Capture the cell that displays the provided text and extract its (X, Y) central coordinate. 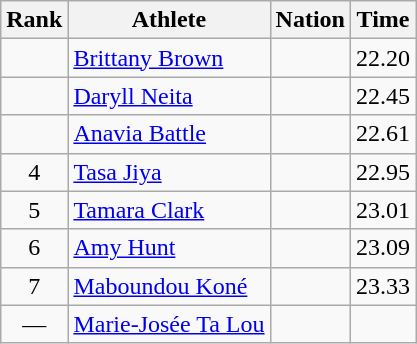
7 (34, 286)
— (34, 324)
Rank (34, 20)
23.09 (382, 248)
Time (382, 20)
Amy Hunt (169, 248)
Brittany Brown (169, 58)
23.01 (382, 210)
Athlete (169, 20)
Maboundou Koné (169, 286)
22.61 (382, 134)
22.20 (382, 58)
Marie-Josée Ta Lou (169, 324)
5 (34, 210)
23.33 (382, 286)
Anavia Battle (169, 134)
22.45 (382, 96)
Tamara Clark (169, 210)
Nation (310, 20)
22.95 (382, 172)
Tasa Jiya (169, 172)
6 (34, 248)
Daryll Neita (169, 96)
4 (34, 172)
